Identify which cell holds the provided text, then report its (x, y) central coordinate. 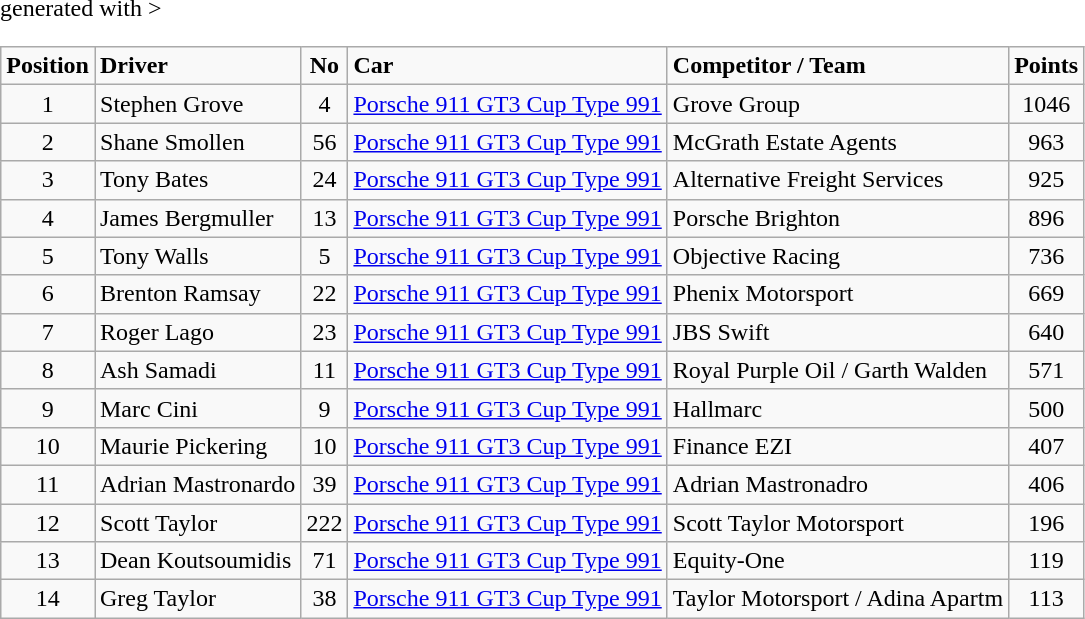
Marc Cini (197, 408)
Maurie Pickering (197, 446)
1 (48, 104)
925 (1046, 180)
Phenix Motorsport (838, 294)
Scott Taylor (197, 523)
7 (48, 332)
38 (324, 599)
Ash Samadi (197, 370)
Car (508, 66)
Position (48, 66)
407 (1046, 446)
Driver (197, 66)
406 (1046, 484)
500 (1046, 408)
571 (1046, 370)
14 (48, 599)
Finance EZI (838, 446)
Royal Purple Oil / Garth Walden (838, 370)
Scott Taylor Motorsport (838, 523)
24 (324, 180)
Objective Racing (838, 256)
Tony Bates (197, 180)
71 (324, 561)
963 (1046, 142)
Greg Taylor (197, 599)
196 (1046, 523)
Shane Smollen (197, 142)
Hallmarc (838, 408)
113 (1046, 599)
Grove Group (838, 104)
Points (1046, 66)
56 (324, 142)
22 (324, 294)
Adrian Mastronardo (197, 484)
640 (1046, 332)
Competitor / Team (838, 66)
3 (48, 180)
222 (324, 523)
Roger Lago (197, 332)
James Bergmuller (197, 218)
2 (48, 142)
1046 (1046, 104)
Equity-One (838, 561)
39 (324, 484)
23 (324, 332)
736 (1046, 256)
119 (1046, 561)
Porsche Brighton (838, 218)
JBS Swift (838, 332)
Alternative Freight Services (838, 180)
Taylor Motorsport / Adina Apartm (838, 599)
Adrian Mastronadro (838, 484)
8 (48, 370)
6 (48, 294)
No (324, 66)
Brenton Ramsay (197, 294)
669 (1046, 294)
896 (1046, 218)
12 (48, 523)
Stephen Grove (197, 104)
Tony Walls (197, 256)
McGrath Estate Agents (838, 142)
Dean Koutsoumidis (197, 561)
